Pinpoint the cell where the given text exists, returning its [x, y] midpoint coordinate. 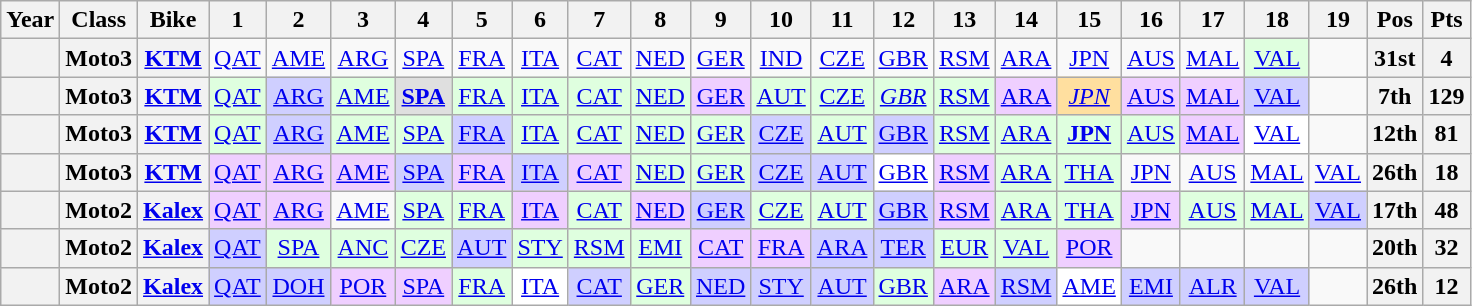
14 [1026, 20]
2 [298, 20]
12th [1395, 134]
IND [781, 58]
15 [1089, 20]
Class [99, 20]
7th [1395, 96]
17 [1212, 20]
16 [1150, 20]
3 [363, 20]
31st [1395, 58]
8 [660, 20]
Year [30, 20]
ALR [1212, 286]
EUR [964, 248]
32 [1446, 248]
129 [1446, 96]
10 [781, 20]
Bike [174, 20]
19 [1338, 20]
Pts [1446, 20]
1 [238, 20]
DOH [298, 286]
6 [540, 20]
7 [599, 20]
48 [1446, 210]
TER [903, 248]
20th [1395, 248]
Pos [1395, 20]
11 [842, 20]
13 [964, 20]
17th [1395, 210]
81 [1446, 134]
5 [482, 20]
9 [720, 20]
ANC [363, 248]
